Return the (x, y) coordinate for the center point of the cell that contains the specified text.  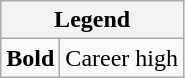
Career high (122, 58)
Legend (92, 20)
Bold (30, 58)
